Scan for the cell matching the given text and deliver its [X, Y] coordinate at center. 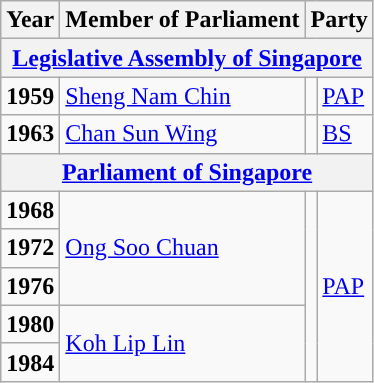
Year [30, 20]
Chan Sun Wing [182, 134]
BS [346, 134]
Member of Parliament [182, 20]
Party [339, 20]
1968 [30, 210]
1980 [30, 324]
1959 [30, 96]
Parliament of Singapore [188, 172]
Koh Lip Lin [182, 343]
1984 [30, 362]
Legislative Assembly of Singapore [188, 58]
Sheng Nam Chin [182, 96]
1963 [30, 134]
1976 [30, 286]
Ong Soo Chuan [182, 248]
1972 [30, 248]
